Return the (X, Y) coordinate for the center point of the cell that contains the specified text.  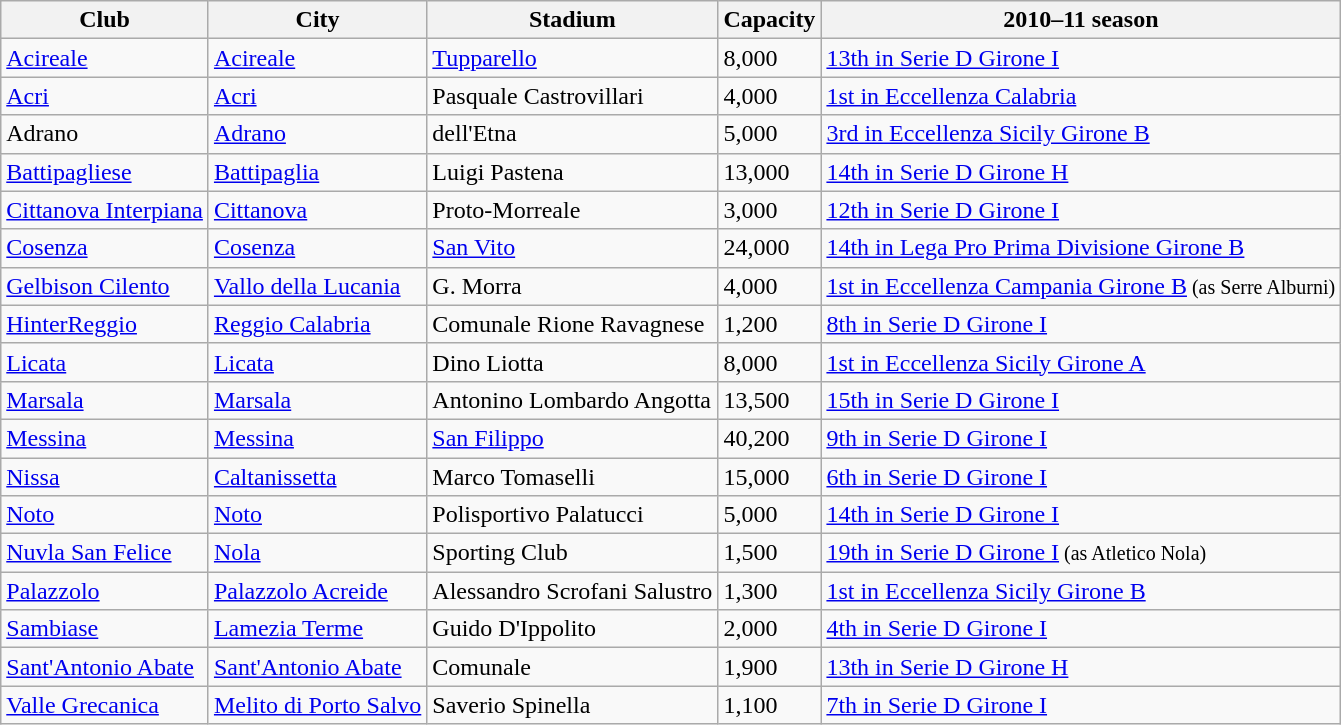
3rd in Eccellenza Sicily Girone B (1081, 134)
19th in Serie D Girone I (as Atletico Nola) (1081, 553)
13th in Serie D Girone I (1081, 58)
9th in Serie D Girone I (1081, 438)
24,000 (770, 248)
San Vito (572, 248)
Cittanova (317, 210)
Pasquale Castrovillari (572, 96)
15th in Serie D Girone I (1081, 400)
HinterReggio (105, 324)
14th in Serie D Girone I (1081, 515)
4th in Serie D Girone I (1081, 629)
1,500 (770, 553)
San Filippo (572, 438)
dell'Etna (572, 134)
3,000 (770, 210)
13,500 (770, 400)
Guido D'Ippolito (572, 629)
8th in Serie D Girone I (1081, 324)
1,300 (770, 591)
Palazzolo (105, 591)
Sambiase (105, 629)
Cittanova Interpiana (105, 210)
Saverio Spinella (572, 705)
Nola (317, 553)
2010–11 season (1081, 20)
Gelbison Cilento (105, 286)
14th in Serie D Girone H (1081, 172)
Caltanissetta (317, 477)
Battipaglia (317, 172)
13th in Serie D Girone H (1081, 667)
Proto-Morreale (572, 210)
Luigi Pastena (572, 172)
12th in Serie D Girone I (1081, 210)
Nuvla San Felice (105, 553)
Battipagliese (105, 172)
1st in Eccellenza Campania Girone B (as Serre Alburni) (1081, 286)
2,000 (770, 629)
Lamezia Terme (317, 629)
Vallo della Lucania (317, 286)
Alessandro Scrofani Salustro (572, 591)
Palazzolo Acreide (317, 591)
Comunale (572, 667)
Marco Tomaselli (572, 477)
Reggio Calabria (317, 324)
1st in Eccellenza Calabria (1081, 96)
40,200 (770, 438)
Antonino Lombardo Angotta (572, 400)
1st in Eccellenza Sicily Girone B (1081, 591)
Nissa (105, 477)
G. Morra (572, 286)
1,900 (770, 667)
Capacity (770, 20)
Stadium (572, 20)
Valle Grecanica (105, 705)
Tupparello (572, 58)
Dino Liotta (572, 362)
1,100 (770, 705)
Polisportivo Palatucci (572, 515)
1,200 (770, 324)
City (317, 20)
7th in Serie D Girone I (1081, 705)
Sporting Club (572, 553)
1st in Eccellenza Sicily Girone A (1081, 362)
6th in Serie D Girone I (1081, 477)
Comunale Rione Ravagnese (572, 324)
13,000 (770, 172)
Club (105, 20)
Melito di Porto Salvo (317, 705)
15,000 (770, 477)
14th in Lega Pro Prima Divisione Girone B (1081, 248)
